Return the [X, Y] coordinate for the center point of the cell that contains the specified text.  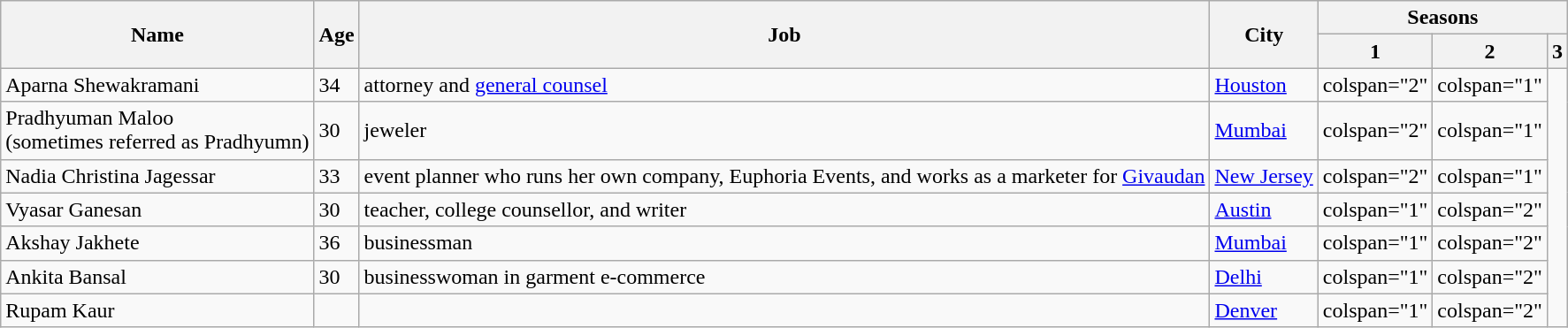
businessman [784, 243]
Houston [1264, 85]
2 [1490, 51]
New Jersey [1264, 176]
Aparna Shewakramani [157, 85]
Age [336, 34]
businesswoman in garment e-commerce [784, 277]
attorney and general counsel [784, 85]
Ankita Bansal [157, 277]
Akshay Jakhete [157, 243]
36 [336, 243]
Delhi [1264, 277]
3 [1557, 51]
Denver [1264, 310]
teacher, college counsellor, and writer [784, 210]
Job [784, 34]
Name [157, 34]
Seasons [1442, 18]
Austin [1264, 210]
33 [336, 176]
Vyasar Ganesan [157, 210]
jeweler [784, 131]
Rupam Kaur [157, 310]
Nadia Christina Jagessar [157, 176]
Pradhyuman Maloo(sometimes referred as Pradhyumn) [157, 131]
City [1264, 34]
34 [336, 85]
1 [1375, 51]
event planner who runs her own company, Euphoria Events, and works as a marketer for Givaudan [784, 176]
